Search for the cell housing the specified text and yield its [X, Y] center coordinate. 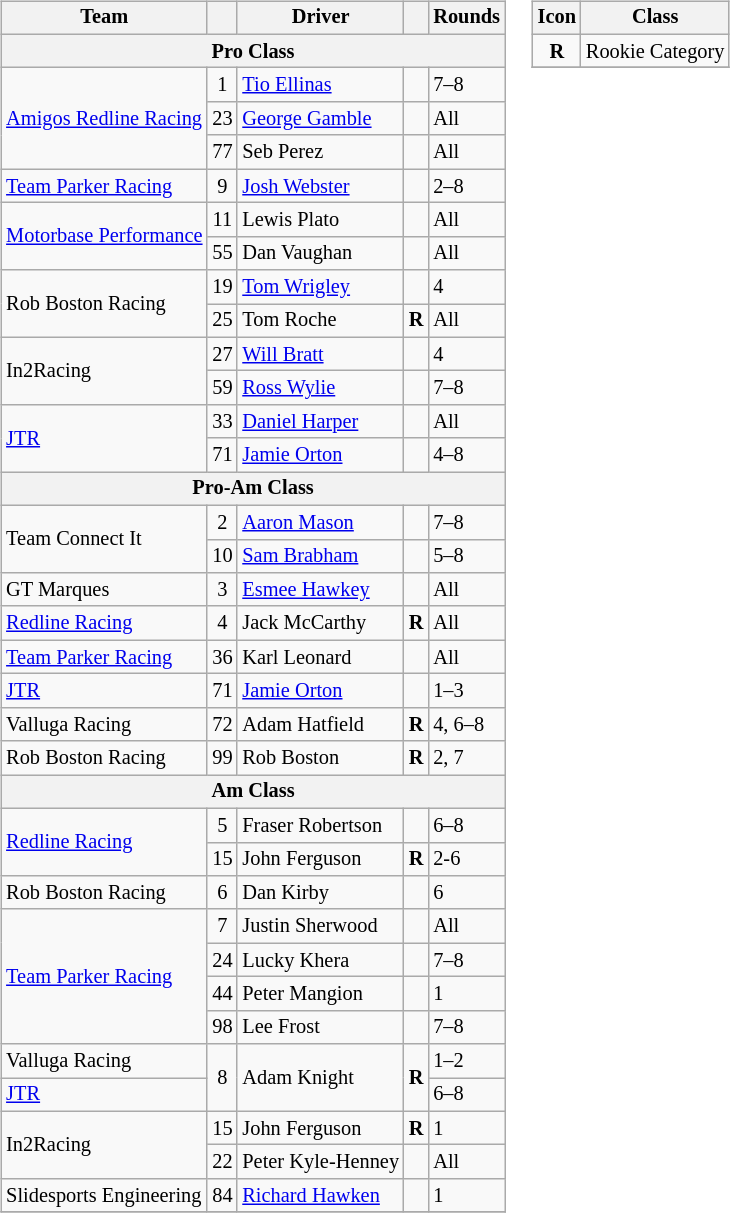
55 [222, 253]
Lee Frost [320, 1027]
99 [222, 758]
1–2 [466, 1061]
19 [222, 287]
27 [222, 354]
Driver [320, 18]
22 [222, 1162]
Daniel Harper [320, 422]
2 [222, 522]
2–8 [466, 186]
98 [222, 1027]
Icon [557, 18]
Adam Hatfield [320, 724]
23 [222, 119]
44 [222, 994]
Fraser Robertson [320, 825]
George Gamble [320, 119]
5 [222, 825]
Seb Perez [320, 152]
1–3 [466, 691]
59 [222, 388]
3 [222, 590]
84 [222, 1196]
11 [222, 220]
Justin Sherwood [320, 926]
4–8 [466, 455]
Pro-Am Class [253, 489]
Am Class [253, 792]
77 [222, 152]
Sam Brabham [320, 556]
Josh Webster [320, 186]
Peter Mangion [320, 994]
Motorbase Performance [104, 236]
2-6 [466, 859]
Tom Roche [320, 321]
Karl Leonard [320, 657]
7 [222, 926]
Amigos Redline Racing [104, 118]
Tom Wrigley [320, 287]
Adam Knight [320, 1078]
Jack McCarthy [320, 623]
Dan Kirby [320, 893]
Team Connect It [104, 538]
Pro Class [253, 51]
GT Marques [104, 590]
10 [222, 556]
24 [222, 960]
4, 6–8 [466, 724]
Slidesports Engineering [104, 1196]
Peter Kyle-Henney [320, 1162]
Dan Vaughan [320, 253]
Tio Ellinas [320, 85]
33 [222, 422]
36 [222, 657]
2, 7 [466, 758]
Lucky Khera [320, 960]
72 [222, 724]
Team [104, 18]
5–8 [466, 556]
9 [222, 186]
Aaron Mason [320, 522]
Lewis Plato [320, 220]
Will Bratt [320, 354]
Class [655, 18]
25 [222, 321]
Richard Hawken [320, 1196]
Esmee Hawkey [320, 590]
8 [222, 1078]
Rob Boston [320, 758]
Rookie Category [655, 51]
Ross Wylie [320, 388]
Rounds [466, 18]
